Provide the (X, Y) coordinate of the cell's center where the given text is located.  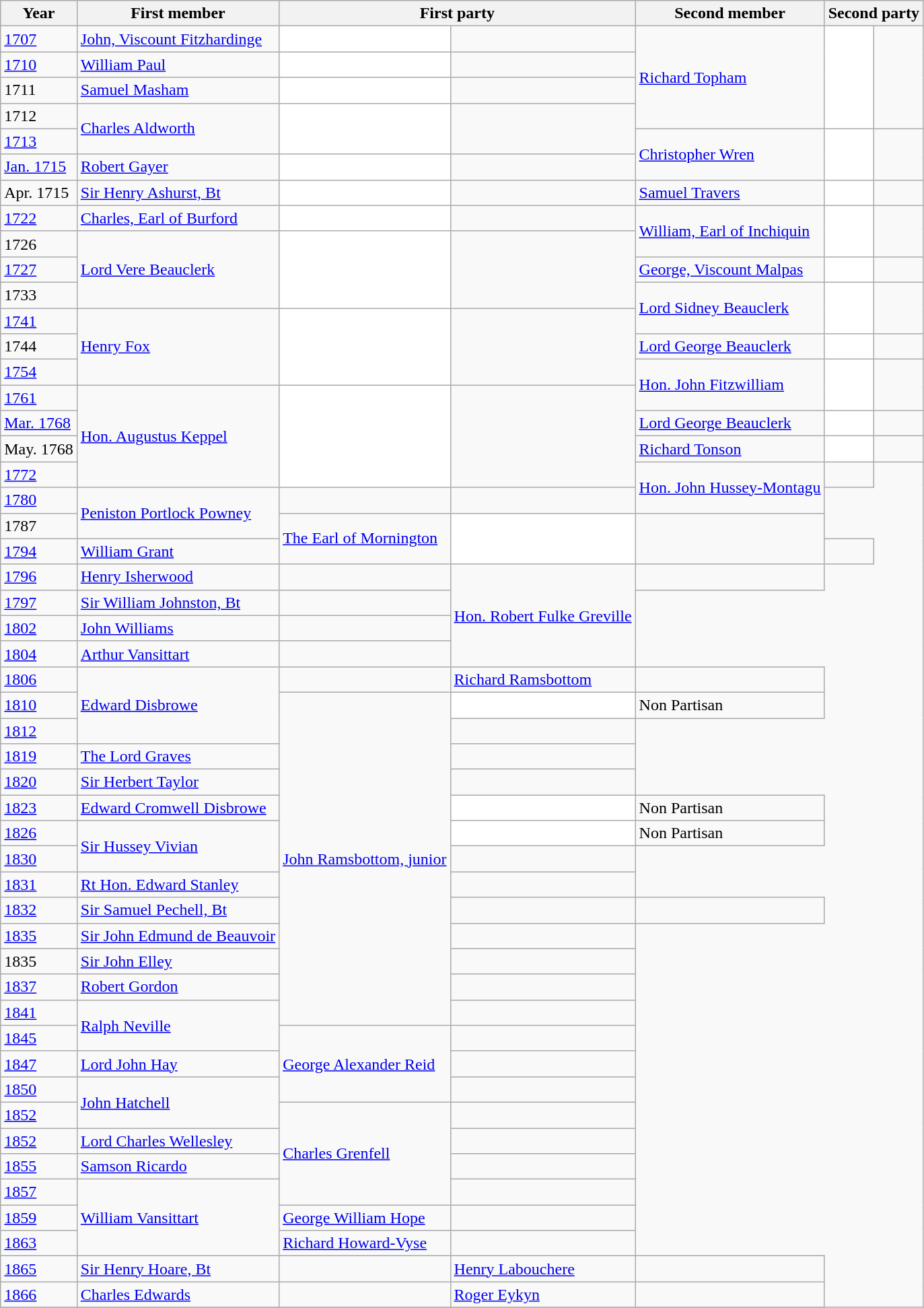
Henry Isherwood (178, 577)
1866 (39, 1295)
The Earl of Mornington (365, 539)
Arthur Vansittart (178, 654)
Sir John Edmund de Beauvoir (178, 936)
1845 (39, 1038)
Charles Grenfell (365, 1153)
Edward Disbrowe (178, 705)
John Hatchell (178, 1102)
1754 (39, 372)
Lord John Hay (178, 1064)
George William Hope (365, 1218)
Samuel Travers (730, 193)
Sir Henry Ashurst, Bt (178, 193)
Robert Gayer (178, 167)
1712 (39, 116)
1797 (39, 603)
1707 (39, 39)
1859 (39, 1218)
1741 (39, 321)
First party (458, 13)
1772 (39, 475)
Sir Samuel Pechell, Bt (178, 910)
Richard Tonson (730, 449)
1855 (39, 1167)
Hon. John Fitzwilliam (730, 385)
Robert Gordon (178, 987)
1806 (39, 679)
1744 (39, 347)
1832 (39, 910)
1761 (39, 398)
Hon. John Hussey-Montagu (730, 487)
Sir Henry Hoare, Bt (178, 1269)
1850 (39, 1089)
1857 (39, 1192)
1830 (39, 859)
The Lord Graves (178, 757)
1727 (39, 269)
John Williams (178, 628)
Jan. 1715 (39, 167)
1796 (39, 577)
Henry Labouchere (542, 1269)
First member (178, 13)
1841 (39, 1012)
Edward Cromwell Disbrowe (178, 808)
John, Viscount Fitzhardinge (178, 39)
Hon. Robert Fulke Greville (542, 615)
1812 (39, 730)
1831 (39, 885)
Sir Hussey Vivian (178, 846)
1804 (39, 654)
Lord Charles Wellesley (178, 1141)
Lord Vere Beauclerk (178, 269)
William Vansittart (178, 1218)
Christopher Wren (730, 154)
Richard Howard-Vyse (365, 1243)
John Ramsbottom, junior (365, 859)
Sir William Johnston, Bt (178, 603)
1847 (39, 1064)
Second party (874, 13)
Rt Hon. Edward Stanley (178, 885)
Richard Ramsbottom (542, 679)
Mar. 1768 (39, 423)
Ralph Neville (178, 1025)
May. 1768 (39, 449)
William Paul (178, 65)
Richard Topham (730, 77)
1733 (39, 295)
Second member (730, 13)
1823 (39, 808)
1713 (39, 141)
George Alexander Reid (365, 1064)
George, Viscount Malpas (730, 269)
Apr. 1715 (39, 193)
Sir John Elley (178, 961)
Samson Ricardo (178, 1167)
Peniston Portlock Powney (178, 513)
1780 (39, 500)
Sir Herbert Taylor (178, 782)
Charles, Earl of Burford (178, 218)
1711 (39, 90)
1794 (39, 551)
Charles Edwards (178, 1295)
1820 (39, 782)
1865 (39, 1269)
1863 (39, 1243)
Charles Aldworth (178, 129)
Samuel Masham (178, 90)
1787 (39, 526)
1722 (39, 218)
1819 (39, 757)
1837 (39, 987)
Hon. Augustus Keppel (178, 436)
William Grant (178, 551)
Roger Eykyn (542, 1295)
1726 (39, 244)
Year (39, 13)
1802 (39, 628)
1810 (39, 705)
1710 (39, 65)
1826 (39, 833)
Lord Sidney Beauclerk (730, 308)
William, Earl of Inchiquin (730, 231)
Henry Fox (178, 347)
